Capture the cell that displays the provided text and extract its [x, y] central coordinate. 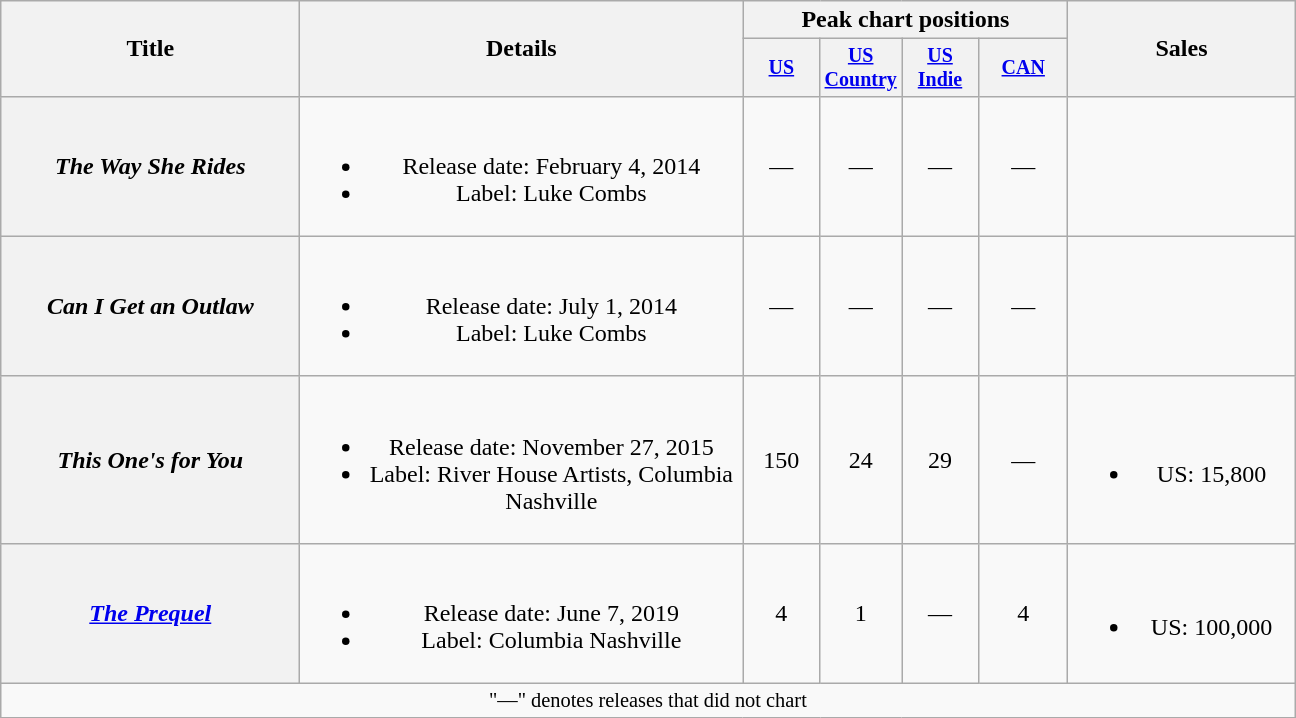
Peak chart positions [906, 20]
Release date: February 4, 2014Label: Luke Combs [522, 166]
Sales [1182, 49]
Details [522, 49]
Release date: June 7, 2019Label: Columbia Nashville [522, 613]
Title [150, 49]
US [782, 68]
The Prequel [150, 613]
24 [861, 460]
US: 15,800 [1182, 460]
US Country [861, 68]
This One's for You [150, 460]
US: 100,000 [1182, 613]
Release date: November 27, 2015Label: River House Artists, Columbia Nashville [522, 460]
Release date: July 1, 2014Label: Luke Combs [522, 306]
29 [940, 460]
150 [782, 460]
1 [861, 613]
CAN [1022, 68]
"—" denotes releases that did not chart [648, 701]
Can I Get an Outlaw [150, 306]
The Way She Rides [150, 166]
US Indie [940, 68]
